Detect which cell encompasses the target text, then output its [x, y] center coordinate. 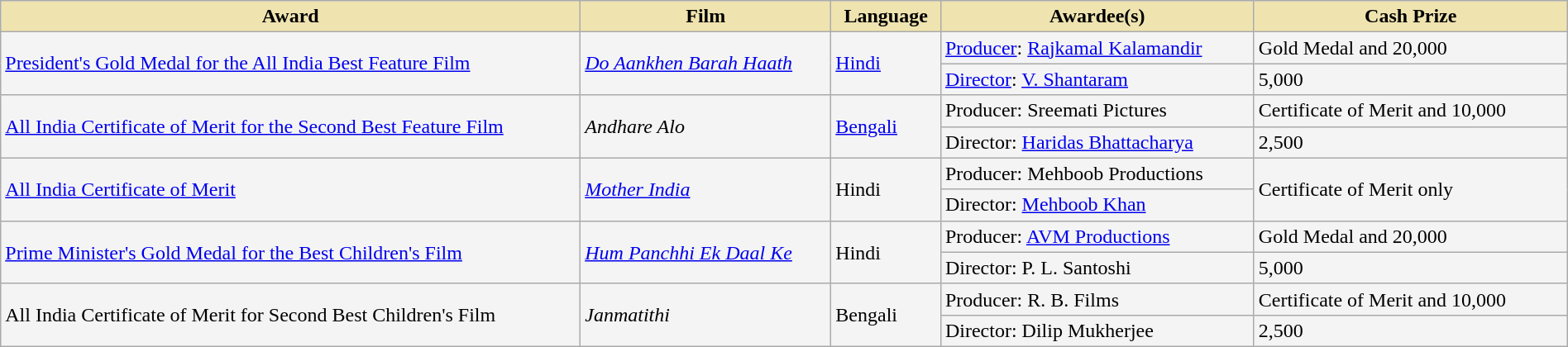
All India Certificate of Merit for the Second Best Feature Film [291, 126]
Producer: Mehboob Productions [1097, 173]
Do Aankhen Barah Haath [706, 64]
Director: Haridas Bhattacharya [1097, 142]
Director: Mehboob Khan [1097, 205]
Hum Panchhi Ek Daal Ke [706, 252]
Prime Minister's Gold Medal for the Best Children's Film [291, 252]
Mother India [706, 189]
Award [291, 17]
Janmatithi [706, 315]
Producer: AVM Productions [1097, 236]
Andhare Alo [706, 126]
Producer: R. B. Films [1097, 299]
Director: P. L. Santoshi [1097, 268]
Producer: Sreemati Pictures [1097, 111]
Producer: Rajkamal Kalamandir [1097, 48]
Language [887, 17]
All India Certificate of Merit for Second Best Children's Film [291, 315]
Awardee(s) [1097, 17]
Director: Dilip Mukherjee [1097, 330]
Cash Prize [1411, 17]
Film [706, 17]
Certificate of Merit only [1411, 189]
All India Certificate of Merit [291, 189]
Director: V. Shantaram [1097, 79]
President's Gold Medal for the All India Best Feature Film [291, 64]
